Return (x, y) of the center of cell containing provided text 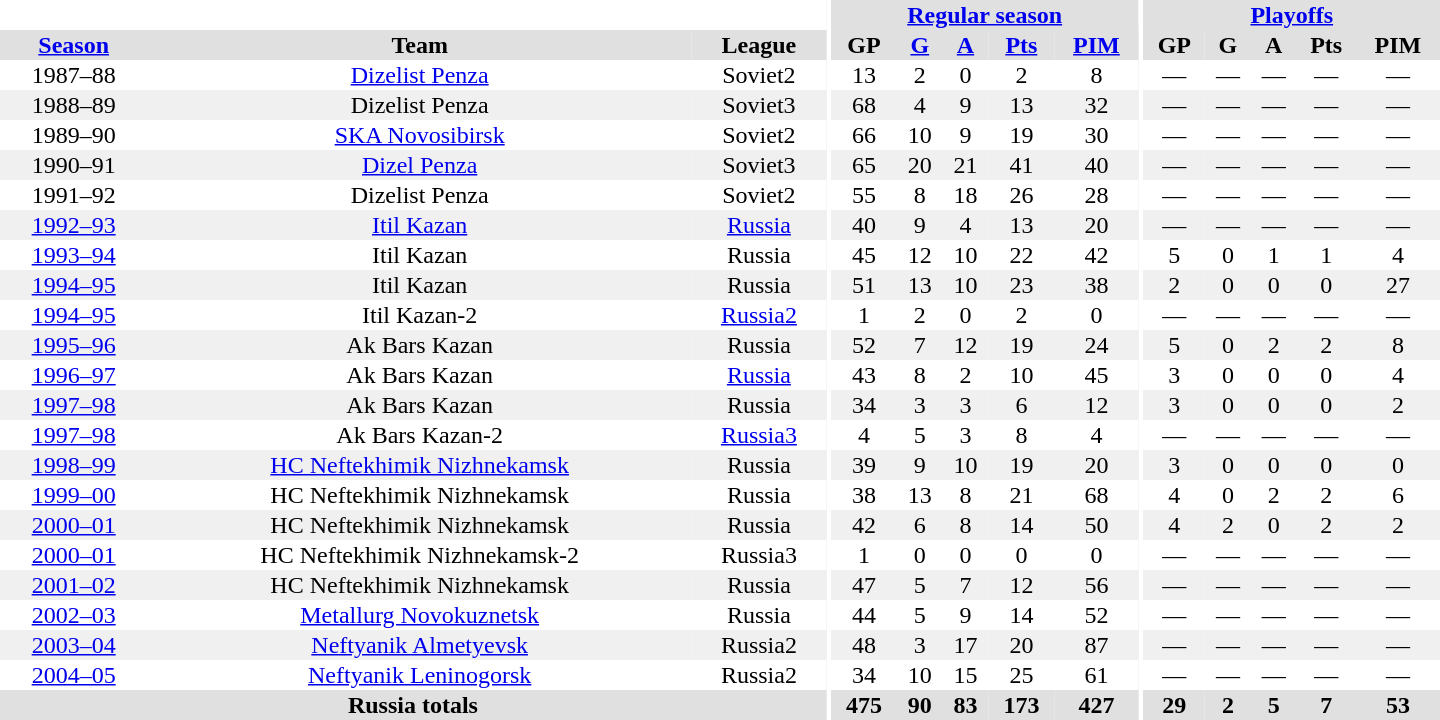
41 (1021, 165)
2002–03 (74, 615)
1998–99 (74, 465)
Ak Bars Kazan-2 (420, 435)
22 (1021, 255)
27 (1398, 285)
17 (966, 645)
1991–92 (74, 195)
Season (74, 45)
15 (966, 675)
50 (1096, 525)
Neftyanik Leninogorsk (420, 675)
90 (920, 705)
53 (1398, 705)
65 (864, 165)
1987–88 (74, 75)
18 (966, 195)
55 (864, 195)
83 (966, 705)
39 (864, 465)
43 (864, 375)
25 (1021, 675)
SKA Novosibirsk (420, 135)
475 (864, 705)
2004–05 (74, 675)
48 (864, 645)
1996–97 (74, 375)
32 (1096, 105)
2001–02 (74, 585)
Team (420, 45)
173 (1021, 705)
Metallurg Novokuznetsk (420, 615)
30 (1096, 135)
87 (1096, 645)
Regular season (985, 15)
2003–04 (74, 645)
1990–91 (74, 165)
1992–93 (74, 225)
26 (1021, 195)
1999–00 (74, 495)
HC Neftekhimik Nizhnekamsk-2 (420, 555)
Russia totals (413, 705)
29 (1175, 705)
44 (864, 615)
1988–89 (74, 105)
23 (1021, 285)
Dizel Penza (420, 165)
Playoffs (1292, 15)
League (759, 45)
61 (1096, 675)
427 (1096, 705)
Neftyanik Almetyevsk (420, 645)
Itil Kazan-2 (420, 315)
1989–90 (74, 135)
51 (864, 285)
24 (1096, 345)
1995–96 (74, 345)
47 (864, 585)
1993–94 (74, 255)
28 (1096, 195)
66 (864, 135)
56 (1096, 585)
